For the text-containing cell, return its midpoint in (X, Y) coordinate format. 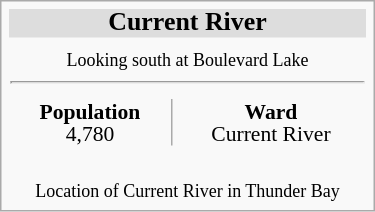
WardCurrent River (271, 123)
Population4,780 (91, 123)
Looking south at Boulevard Lake (188, 72)
Current River (188, 23)
Location of Current River in Thunder Bay (188, 189)
